Capture the cell that displays the provided text and extract its (x, y) central coordinate. 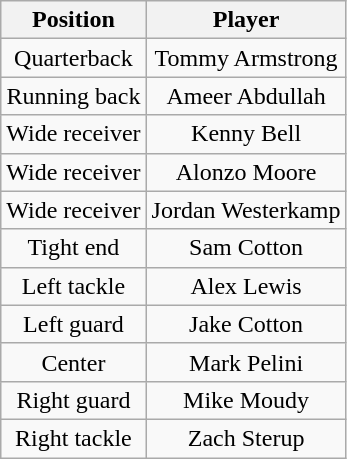
Kenny Bell (246, 134)
Alex Lewis (246, 286)
Zach Sterup (246, 438)
Left tackle (74, 286)
Jordan Westerkamp (246, 210)
Tommy Armstrong (246, 58)
Left guard (74, 324)
Right guard (74, 400)
Alonzo Moore (246, 172)
Center (74, 362)
Sam Cotton (246, 248)
Player (246, 20)
Ameer Abdullah (246, 96)
Right tackle (74, 438)
Running back (74, 96)
Mike Moudy (246, 400)
Quarterback (74, 58)
Position (74, 20)
Jake Cotton (246, 324)
Mark Pelini (246, 362)
Tight end (74, 248)
